Search for the cell housing the specified text and yield its [X, Y] center coordinate. 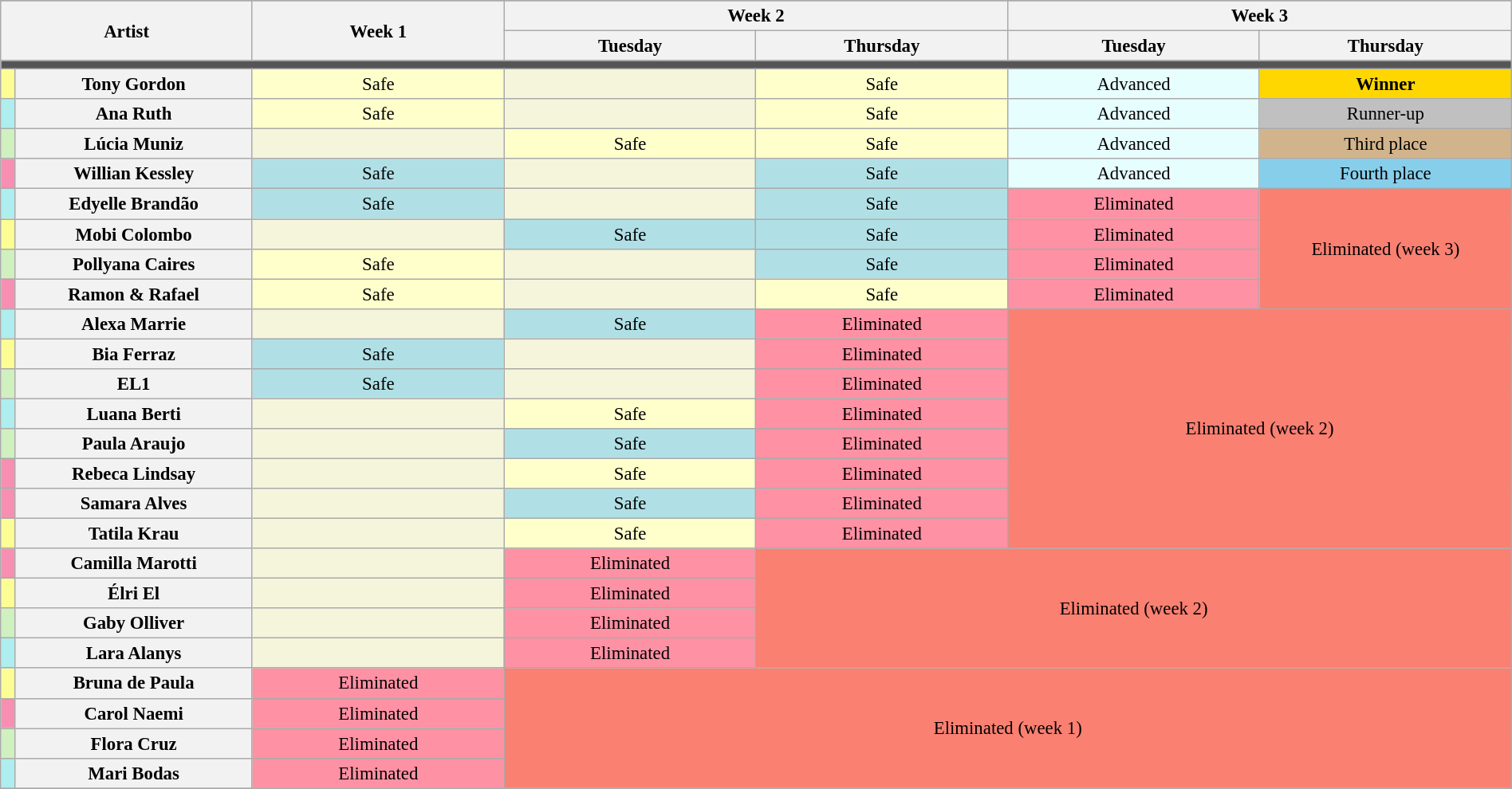
Bruna de Paula [134, 684]
Ramon & Rafael [134, 294]
Camilla Marotti [134, 563]
Gaby Olliver [134, 623]
Week 2 [756, 16]
EL1 [134, 384]
Fourth place [1385, 175]
Tatila Krau [134, 534]
Élri El [134, 594]
Carol Naemi [134, 713]
Runner-up [1385, 114]
Eliminated (week 3) [1385, 249]
Week 3 [1260, 16]
Third place [1385, 144]
Tony Gordon [134, 84]
Paula Araujo [134, 444]
Eliminated (week 1) [1008, 728]
Ana Ruth [134, 114]
Bia Ferraz [134, 354]
Alexa Marrie [134, 324]
Mari Bodas [134, 773]
Winner [1385, 84]
Willian Kessley [134, 175]
Rebeca Lindsay [134, 473]
Artist [127, 30]
Pollyana Caires [134, 264]
Flora Cruz [134, 744]
Samara Alves [134, 504]
Luana Berti [134, 414]
Lúcia Muniz [134, 144]
Lara Alanys [134, 654]
Mobi Colombo [134, 234]
Edyelle Brandão [134, 204]
Week 1 [378, 30]
